Output the (X, Y) coordinate of the center of the cell containing the given text.  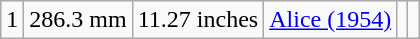
Alice (1954) (330, 20)
1 (12, 20)
11.27 inches (198, 20)
286.3 mm (78, 20)
